Provide the (X, Y) coordinate of the cell's center where the given text is located.  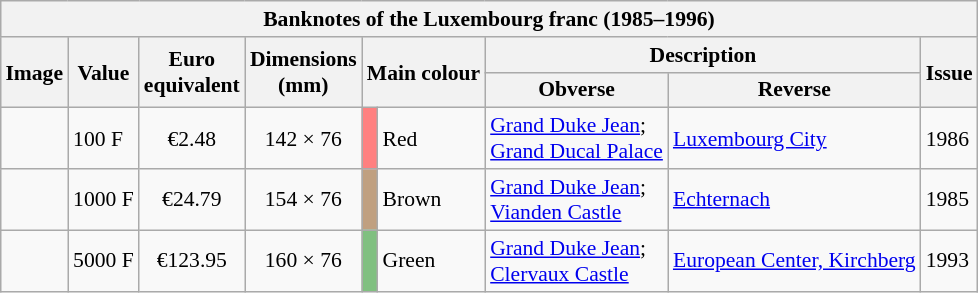
1993 (950, 260)
Green (432, 260)
142 × 76 (304, 138)
1000 F (104, 200)
€2.48 (192, 138)
Description (703, 54)
European Center, Kirchberg (794, 260)
€123.95 (192, 260)
Reverse (794, 90)
Value (104, 72)
€24.79 (192, 200)
Grand Duke Jean;Clervaux Castle (576, 260)
160 × 76 (304, 260)
Image (34, 72)
100 F (104, 138)
Issue (950, 72)
1985 (950, 200)
Grand Duke Jean;Vianden Castle (576, 200)
Euroequivalent (192, 72)
Echternach (794, 200)
1986 (950, 138)
Main colour (424, 72)
Dimensions(mm) (304, 72)
Brown (432, 200)
Grand Duke Jean;Grand Ducal Palace (576, 138)
Red (432, 138)
5000 F (104, 260)
Banknotes of the Luxembourg franc (1985–1996) (488, 19)
Obverse (576, 90)
154 × 76 (304, 200)
Luxembourg City (794, 138)
